Detect which cell encompasses the target text, then output its [x, y] center coordinate. 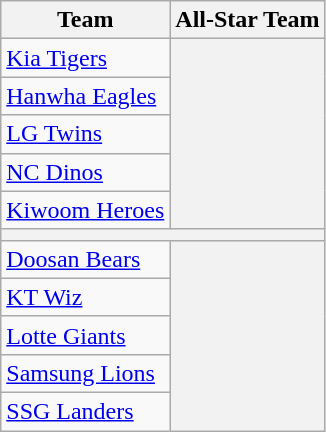
KT Wiz [86, 297]
NC Dinos [86, 172]
Hanwha Eagles [86, 96]
LG Twins [86, 134]
Kia Tigers [86, 58]
Doosan Bears [86, 259]
Team [86, 20]
SSG Landers [86, 411]
Samsung Lions [86, 373]
All-Star Team [248, 20]
Lotte Giants [86, 335]
Kiwoom Heroes [86, 210]
